Return the [x, y] coordinate for the center point of the cell that contains the specified text.  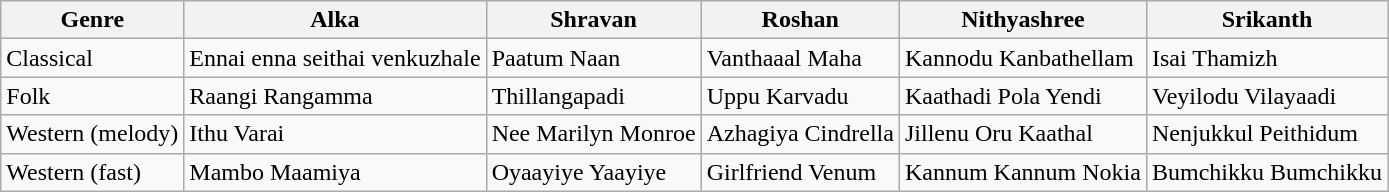
Roshan [800, 20]
Srikanth [1266, 20]
Nenjukkul Peithidum [1266, 134]
Bumchikku Bumchikku [1266, 172]
Oyaayiye Yaayiye [594, 172]
Kannodu Kanbathellam [1022, 58]
Ithu Varai [335, 134]
Western (melody) [92, 134]
Western (fast) [92, 172]
Alka [335, 20]
Azhagiya Cindrella [800, 134]
Kannum Kannum Nokia [1022, 172]
Veyilodu Vilayaadi [1266, 96]
Nee Marilyn Monroe [594, 134]
Shravan [594, 20]
Vanthaaal Maha [800, 58]
Genre [92, 20]
Folk [92, 96]
Raangi Rangamma [335, 96]
Isai Thamizh [1266, 58]
Girlfriend Venum [800, 172]
Paatum Naan [594, 58]
Jillenu Oru Kaathal [1022, 134]
Nithyashree [1022, 20]
Ennai enna seithai venkuzhale [335, 58]
Mambo Maamiya [335, 172]
Thillangapadi [594, 96]
Classical [92, 58]
Uppu Karvadu [800, 96]
Kaathadi Pola Yendi [1022, 96]
